Determine the (x, y) coordinate at the center of the cell enclosing the given text.  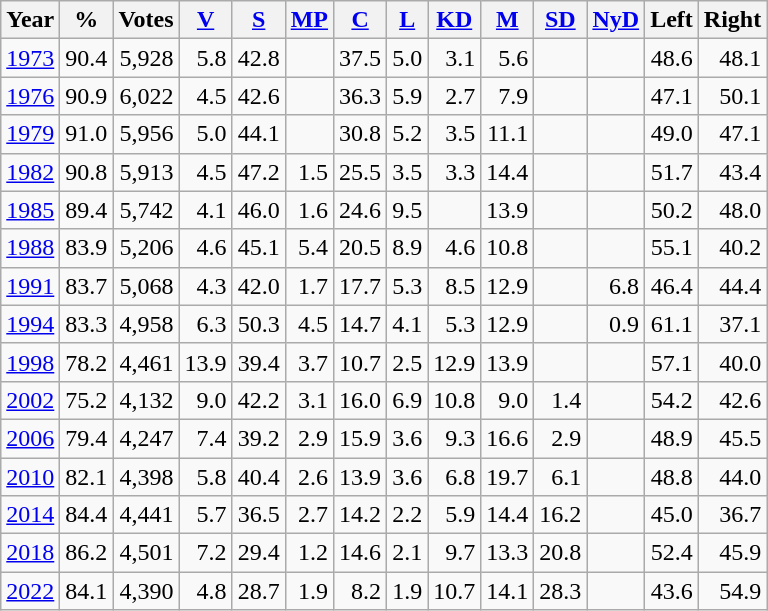
14.1 (508, 591)
4,247 (146, 438)
25.5 (360, 172)
2006 (30, 438)
7.9 (508, 96)
44.0 (732, 477)
4,398 (146, 477)
4,461 (146, 362)
S (258, 20)
5,742 (146, 210)
9.5 (408, 210)
17.7 (360, 286)
83.7 (86, 286)
1979 (30, 134)
91.0 (86, 134)
16.6 (508, 438)
4.3 (206, 286)
8.2 (360, 591)
11.1 (508, 134)
C (360, 20)
15.9 (360, 438)
39.4 (258, 362)
3.3 (454, 172)
20.5 (360, 248)
45.5 (732, 438)
9.3 (454, 438)
36.3 (360, 96)
90.4 (86, 58)
52.4 (672, 553)
13.3 (508, 553)
48.0 (732, 210)
43.4 (732, 172)
49.0 (672, 134)
82.1 (86, 477)
28.7 (258, 591)
46.0 (258, 210)
1.4 (560, 400)
M (508, 20)
1998 (30, 362)
5.7 (206, 515)
57.1 (672, 362)
90.9 (86, 96)
84.1 (86, 591)
39.2 (258, 438)
54.2 (672, 400)
Year (30, 20)
78.2 (86, 362)
1.5 (309, 172)
6.3 (206, 324)
1991 (30, 286)
4,390 (146, 591)
40.2 (732, 248)
5.4 (309, 248)
3.7 (309, 362)
4,441 (146, 515)
2.2 (408, 515)
8.9 (408, 248)
14.7 (360, 324)
50.1 (732, 96)
1.7 (309, 286)
5.6 (508, 58)
20.8 (560, 553)
19.7 (508, 477)
51.7 (672, 172)
0.9 (616, 324)
79.4 (86, 438)
SD (560, 20)
28.3 (560, 591)
6.9 (408, 400)
7.4 (206, 438)
14.6 (360, 553)
46.4 (672, 286)
42.0 (258, 286)
L (408, 20)
50.3 (258, 324)
4,958 (146, 324)
9.7 (454, 553)
36.5 (258, 515)
1988 (30, 248)
36.7 (732, 515)
2.1 (408, 553)
16.0 (360, 400)
16.2 (560, 515)
2.5 (408, 362)
1982 (30, 172)
4.8 (206, 591)
4,132 (146, 400)
Left (672, 20)
55.1 (672, 248)
75.2 (86, 400)
1.2 (309, 553)
7.2 (206, 553)
2002 (30, 400)
44.1 (258, 134)
42.2 (258, 400)
61.1 (672, 324)
48.1 (732, 58)
43.6 (672, 591)
37.1 (732, 324)
90.8 (86, 172)
14.2 (360, 515)
5,956 (146, 134)
50.2 (672, 210)
5,928 (146, 58)
% (86, 20)
24.6 (360, 210)
5,913 (146, 172)
1.6 (309, 210)
6.1 (560, 477)
Right (732, 20)
V (206, 20)
1985 (30, 210)
48.8 (672, 477)
2010 (30, 477)
45.9 (732, 553)
8.5 (454, 286)
5.2 (408, 134)
83.3 (86, 324)
86.2 (86, 553)
2014 (30, 515)
37.5 (360, 58)
84.4 (86, 515)
45.1 (258, 248)
MP (309, 20)
48.9 (672, 438)
42.8 (258, 58)
30.8 (360, 134)
1994 (30, 324)
1976 (30, 96)
1973 (30, 58)
2022 (30, 591)
48.6 (672, 58)
54.9 (732, 591)
45.0 (672, 515)
6,022 (146, 96)
2018 (30, 553)
29.4 (258, 553)
40.0 (732, 362)
2.6 (309, 477)
Votes (146, 20)
NyD (616, 20)
89.4 (86, 210)
KD (454, 20)
4,501 (146, 553)
5,206 (146, 248)
83.9 (86, 248)
44.4 (732, 286)
40.4 (258, 477)
5,068 (146, 286)
47.2 (258, 172)
